Extract the [x, y] coordinate from the center of the cell holding the provided text.  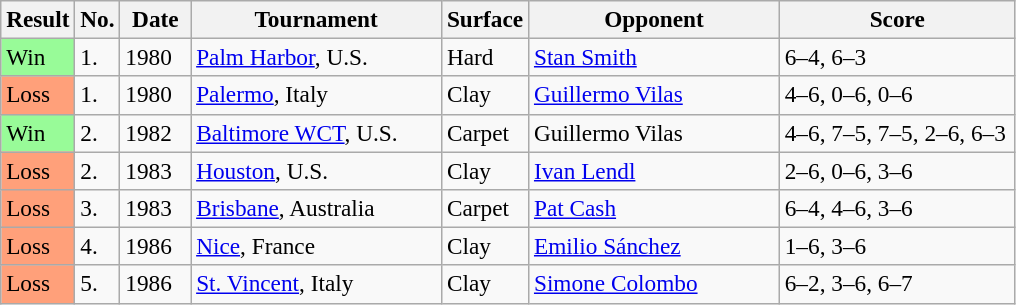
Result [38, 19]
Ivan Lendl [654, 170]
Nice, France [316, 246]
6–4, 4–6, 3–6 [897, 208]
Baltimore WCT, U.S. [316, 133]
1982 [156, 133]
Tournament [316, 19]
Houston, U.S. [316, 170]
6–4, 6–3 [897, 57]
Emilio Sánchez [654, 246]
3. [98, 208]
Stan Smith [654, 57]
Palermo, Italy [316, 95]
1–6, 3–6 [897, 246]
Hard [486, 57]
4–6, 7–5, 7–5, 2–6, 6–3 [897, 133]
Date [156, 19]
St. Vincent, Italy [316, 284]
Brisbane, Australia [316, 208]
2–6, 0–6, 3–6 [897, 170]
6–2, 3–6, 6–7 [897, 284]
4. [98, 246]
Palm Harbor, U.S. [316, 57]
Score [897, 19]
Simone Colombo [654, 284]
Surface [486, 19]
Opponent [654, 19]
5. [98, 284]
Pat Cash [654, 208]
No. [98, 19]
4–6, 0–6, 0–6 [897, 95]
